Extract the [x, y] coordinate from the center of the cell holding the provided text.  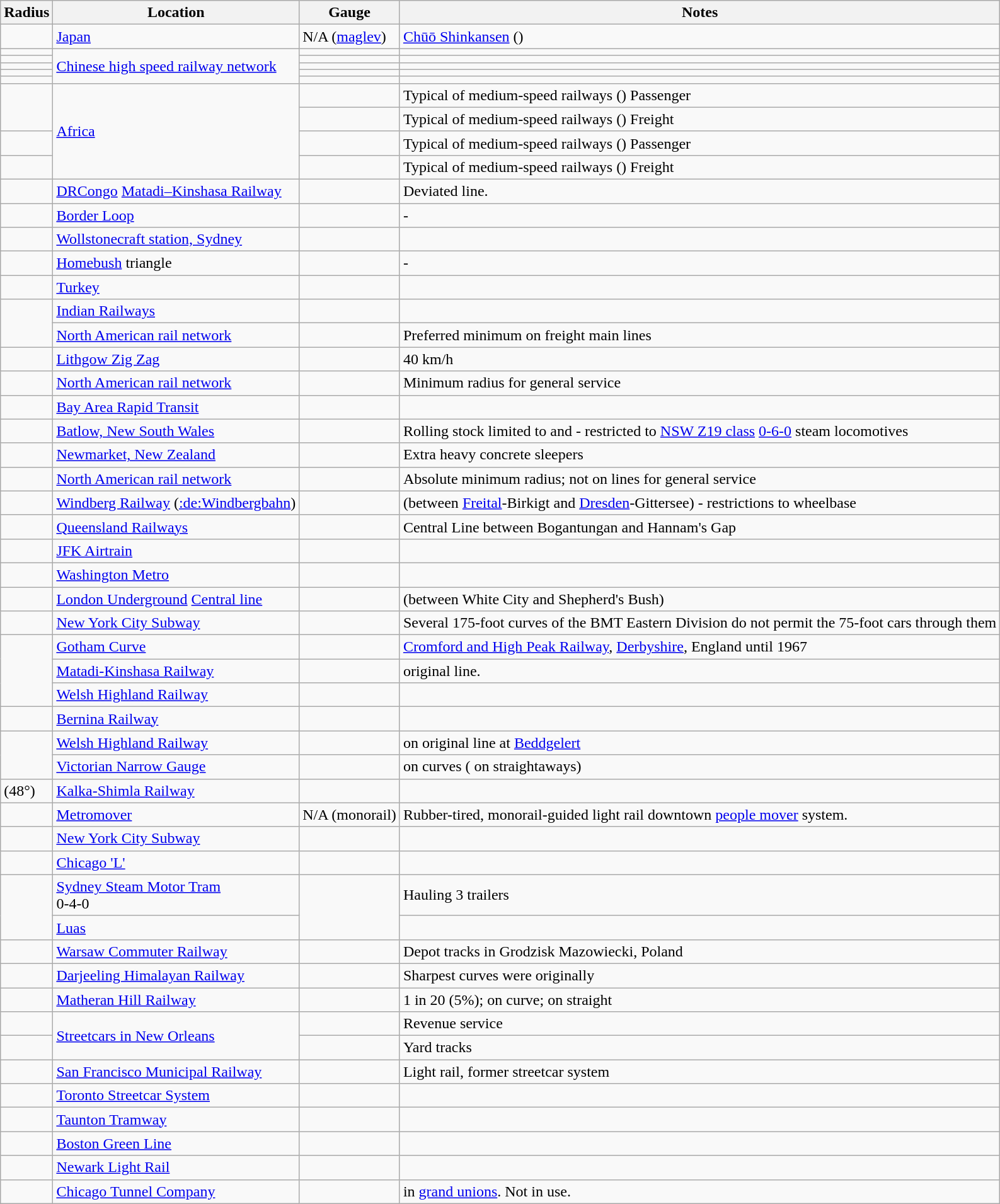
Gauge [350, 13]
on original line at Beddgelert [699, 743]
Newmarket, New Zealand [176, 455]
Notes [699, 13]
Gotham Curve [176, 647]
Lithgow Zig Zag [176, 359]
Queensland Railways [176, 527]
original line. [699, 671]
in grand unions. Not in use. [699, 1191]
Boston Green Line [176, 1144]
Light rail, former streetcar system [699, 1072]
Kalka-Shimla Railway [176, 791]
on curves ( on straightaways) [699, 767]
Several 175-foot curves of the BMT Eastern Division do not permit the 75-foot cars through them [699, 623]
Yard tracks [699, 1048]
Luas [176, 927]
Bay Area Rapid Transit [176, 407]
Sharpest curves were originally [699, 975]
N/A (maglev) [350, 37]
Windberg Railway (:de:Windbergbahn) [176, 503]
Sydney Steam Motor Tram 0-4-0 [176, 895]
Chinese high speed railway network [176, 66]
DRCongo Matadi–Kinshasa Railway [176, 191]
Rubber-tired, monorail-guided light rail downtown people mover system. [699, 815]
Japan [176, 37]
Matadi-Kinshasa Railway [176, 671]
1 in 20 (5%); on curve; on straight [699, 1000]
Darjeeling Himalayan Railway [176, 975]
(between White City and Shepherd's Bush) [699, 599]
Warsaw Commuter Railway [176, 951]
Preferred minimum on freight main lines [699, 335]
Cromford and High Peak Railway, Derbyshire, England until 1967 [699, 647]
Streetcars in New Orleans [176, 1036]
Victorian Narrow Gauge [176, 767]
Location [176, 13]
Chicago Tunnel Company [176, 1191]
Absolute minimum radius; not on lines for general service [699, 479]
Washington Metro [176, 575]
San Francisco Municipal Railway [176, 1072]
Bernina Railway [176, 719]
N/A (monorail) [350, 815]
40 km/h [699, 359]
Taunton Tramway [176, 1120]
Revenue service [699, 1024]
(between Freital-Birkigt and Dresden-Gittersee) - restrictions to wheelbase [699, 503]
JFK Airtrain [176, 551]
Toronto Streetcar System [176, 1096]
Africa [176, 131]
Batlow, New South Wales [176, 431]
Newark Light Rail [176, 1167]
Extra heavy concrete sleepers [699, 455]
Metromover [176, 815]
Depot tracks in Grodzisk Mazowiecki, Poland [699, 951]
Minimum radius for general service [699, 383]
Border Loop [176, 215]
Turkey [176, 287]
Chūō Shinkansen () [699, 37]
Indian Railways [176, 311]
Wollstonecraft station, Sydney [176, 239]
London Underground Central line [176, 599]
Matheran Hill Railway [176, 1000]
Chicago 'L' [176, 863]
Homebush triangle [176, 263]
Central Line between Bogantungan and Hannam's Gap [699, 527]
Rolling stock limited to and - restricted to NSW Z19 class 0-6-0 steam locomotives [699, 431]
Hauling 3 trailers [699, 895]
(48°) [26, 791]
Radius [26, 13]
Deviated line. [699, 191]
